Identify which cell holds the provided text, then report its [x, y] central coordinate. 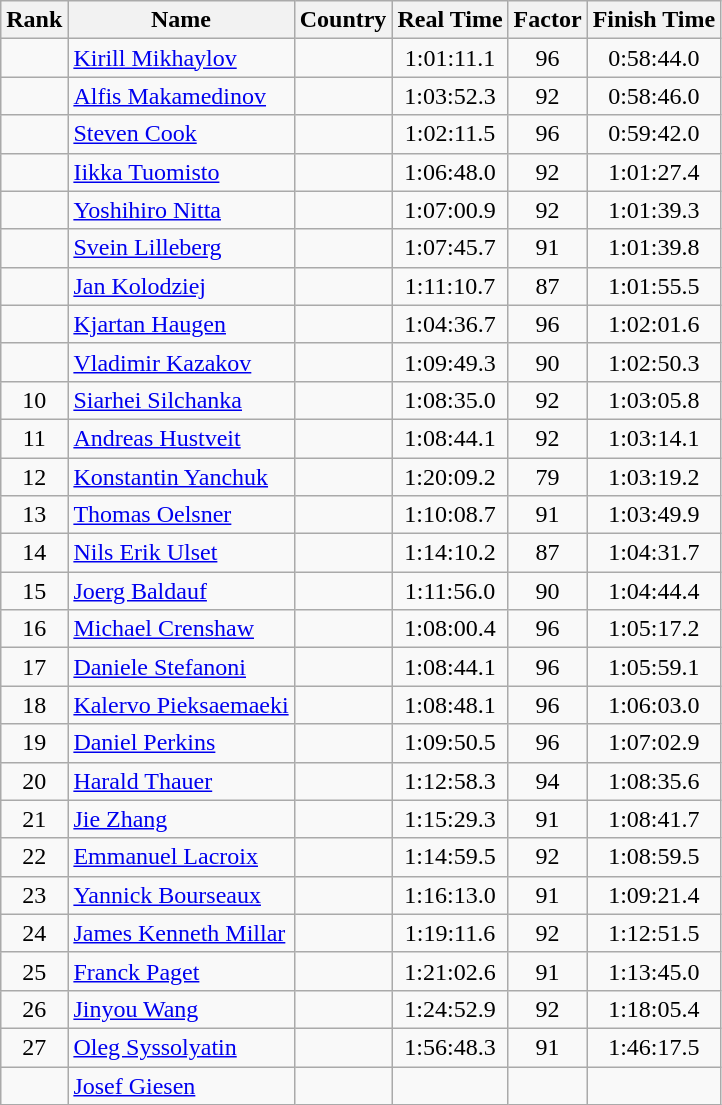
Vladimir Kazakov [181, 362]
Siarhei Silchanka [181, 400]
1:10:08.7 [450, 515]
20 [34, 781]
Emmanuel Lacroix [181, 857]
1:05:17.2 [654, 629]
1:09:21.4 [654, 895]
1:01:39.3 [654, 210]
Steven Cook [181, 134]
1:01:39.8 [654, 248]
1:01:11.1 [450, 58]
Jinyou Wang [181, 1009]
1:08:00.4 [450, 629]
Name [181, 20]
Iikka Tuomisto [181, 172]
23 [34, 895]
James Kenneth Millar [181, 933]
1:16:13.0 [450, 895]
Michael Crenshaw [181, 629]
Nils Erik Ulset [181, 553]
1:11:56.0 [450, 591]
Andreas Hustveit [181, 438]
1:15:29.3 [450, 819]
1:14:10.2 [450, 553]
14 [34, 553]
1:07:00.9 [450, 210]
1:24:52.9 [450, 1009]
16 [34, 629]
1:03:05.8 [654, 400]
Svein Lilleberg [181, 248]
1:08:35.6 [654, 781]
1:02:01.6 [654, 324]
1:03:19.2 [654, 477]
26 [34, 1009]
1:01:27.4 [654, 172]
1:01:55.5 [654, 286]
1:09:50.5 [450, 743]
1:19:11.6 [450, 933]
1:13:45.0 [654, 971]
1:02:11.5 [450, 134]
Franck Paget [181, 971]
13 [34, 515]
Real Time [450, 20]
Konstantin Yanchuk [181, 477]
1:12:58.3 [450, 781]
1:04:31.7 [654, 553]
Kjartan Haugen [181, 324]
1:14:59.5 [450, 857]
27 [34, 1047]
Thomas Oelsner [181, 515]
Daniel Perkins [181, 743]
18 [34, 705]
12 [34, 477]
1:02:50.3 [654, 362]
Country [343, 20]
Josef Giesen [181, 1085]
1:04:36.7 [450, 324]
25 [34, 971]
1:11:10.7 [450, 286]
1:12:51.5 [654, 933]
17 [34, 667]
1:03:49.9 [654, 515]
1:46:17.5 [654, 1047]
10 [34, 400]
1:20:09.2 [450, 477]
1:56:48.3 [450, 1047]
21 [34, 819]
Finish Time [654, 20]
24 [34, 933]
79 [548, 477]
94 [548, 781]
15 [34, 591]
0:59:42.0 [654, 134]
Kirill Mikhaylov [181, 58]
1:07:02.9 [654, 743]
1:06:03.0 [654, 705]
0:58:44.0 [654, 58]
Jie Zhang [181, 819]
1:08:41.7 [654, 819]
1:18:05.4 [654, 1009]
Oleg Syssolyatin [181, 1047]
Rank [34, 20]
1:07:45.7 [450, 248]
Joerg Baldauf [181, 591]
1:04:44.4 [654, 591]
Yoshihiro Nitta [181, 210]
0:58:46.0 [654, 96]
1:03:14.1 [654, 438]
11 [34, 438]
Factor [548, 20]
1:08:48.1 [450, 705]
1:05:59.1 [654, 667]
Jan Kolodziej [181, 286]
22 [34, 857]
1:06:48.0 [450, 172]
Alfis Makamedinov [181, 96]
1:08:59.5 [654, 857]
Kalervo Pieksaemaeki [181, 705]
19 [34, 743]
1:21:02.6 [450, 971]
Daniele Stefanoni [181, 667]
Yannick Bourseaux [181, 895]
Harald Thauer [181, 781]
1:09:49.3 [450, 362]
1:08:35.0 [450, 400]
1:03:52.3 [450, 96]
